Detect which cell encompasses the target text, then output its [x, y] center coordinate. 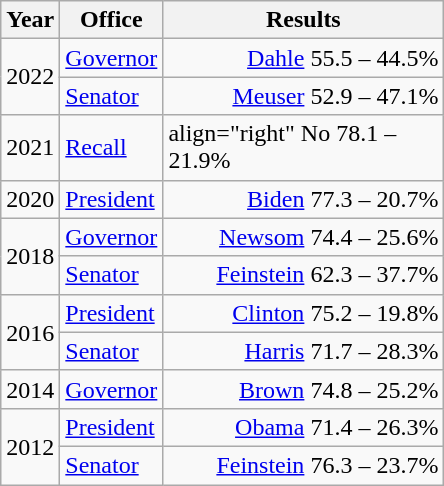
Recall [112, 148]
Office [112, 20]
Clinton 75.2 – 19.8% [304, 313]
2021 [30, 148]
2014 [30, 389]
2018 [30, 256]
Meuser 52.9 – 47.1% [304, 96]
Dahle 55.5 – 44.5% [304, 58]
2020 [30, 199]
Year [30, 20]
Brown 74.8 – 25.2% [304, 389]
Feinstein 76.3 – 23.7% [304, 465]
align="right" No 78.1 – 21.9% [304, 148]
Obama 71.4 – 26.3% [304, 427]
Biden 77.3 – 20.7% [304, 199]
Results [304, 20]
Newsom 74.4 – 25.6% [304, 237]
2022 [30, 77]
Feinstein 62.3 – 37.7% [304, 275]
Harris 71.7 – 28.3% [304, 351]
2016 [30, 332]
2012 [30, 446]
